Identify which cell holds the provided text, then report its (X, Y) central coordinate. 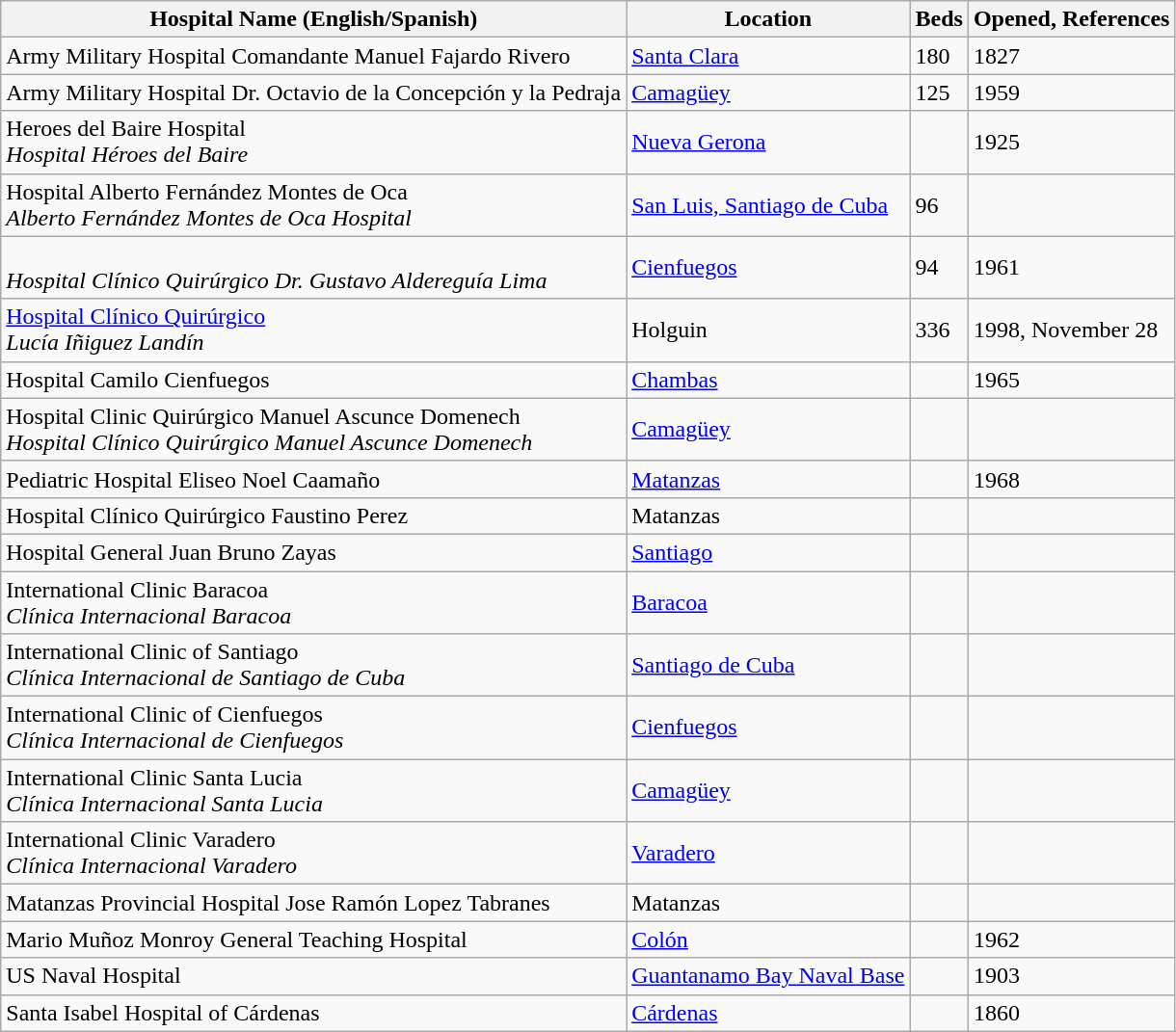
Beds (939, 19)
Pediatric Hospital Eliseo Noel Caamaño (314, 479)
Mario Muñoz Monroy General Teaching Hospital (314, 939)
125 (939, 93)
94 (939, 268)
1860 (1072, 1013)
Chambas (768, 380)
1925 (1072, 143)
San Luis, Santiago de Cuba (768, 204)
Hospital Name (English/Spanish) (314, 19)
Varadero (768, 854)
International Clinic BaracoaClínica Internacional Baracoa (314, 601)
1903 (1072, 976)
Hospital Camilo Cienfuegos (314, 380)
1827 (1072, 56)
Matanzas Provincial Hospital Jose Ramón Lopez Tabranes (314, 903)
Army Military Hospital Comandante Manuel Fajardo Rivero (314, 56)
International Clinic of CienfuegosClínica Internacional de Cienfuegos (314, 728)
96 (939, 204)
Colón (768, 939)
Hospital Clínico Quirúrgico Faustino Perez (314, 516)
International Clinic of SantiagoClínica Internacional de Santiago de Cuba (314, 665)
Santiago de Cuba (768, 665)
Army Military Hospital Dr. Octavio de la Concepción y la Pedraja (314, 93)
Heroes del Baire HospitalHospital Héroes del Baire (314, 143)
Location (768, 19)
Holguin (768, 330)
1968 (1072, 479)
Baracoa (768, 601)
Cárdenas (768, 1013)
1961 (1072, 268)
1965 (1072, 380)
Guantanamo Bay Naval Base (768, 976)
1998, November 28 (1072, 330)
Hospital Clínico QuirúrgicoLucía Iñiguez Landín (314, 330)
180 (939, 56)
1959 (1072, 93)
Santiago (768, 552)
Hospital Clinic Quirúrgico Manuel Ascunce DomenechHospital Clínico Quirúrgico Manuel Ascunce Domenech (314, 430)
Hospital Clínico Quirúrgico Dr. Gustavo Aldereguía Lima (314, 268)
International Clinic Santa LuciaClínica Internacional Santa Lucia (314, 790)
1962 (1072, 939)
336 (939, 330)
Hospital General Juan Bruno Zayas (314, 552)
US Naval Hospital (314, 976)
Santa Isabel Hospital of Cárdenas (314, 1013)
Nueva Gerona (768, 143)
Santa Clara (768, 56)
International Clinic VaraderoClínica Internacional Varadero (314, 854)
Hospital Alberto Fernández Montes de Oca Alberto Fernández Montes de Oca Hospital (314, 204)
Opened, References (1072, 19)
